Capture the cell that displays the provided text and extract its [x, y] central coordinate. 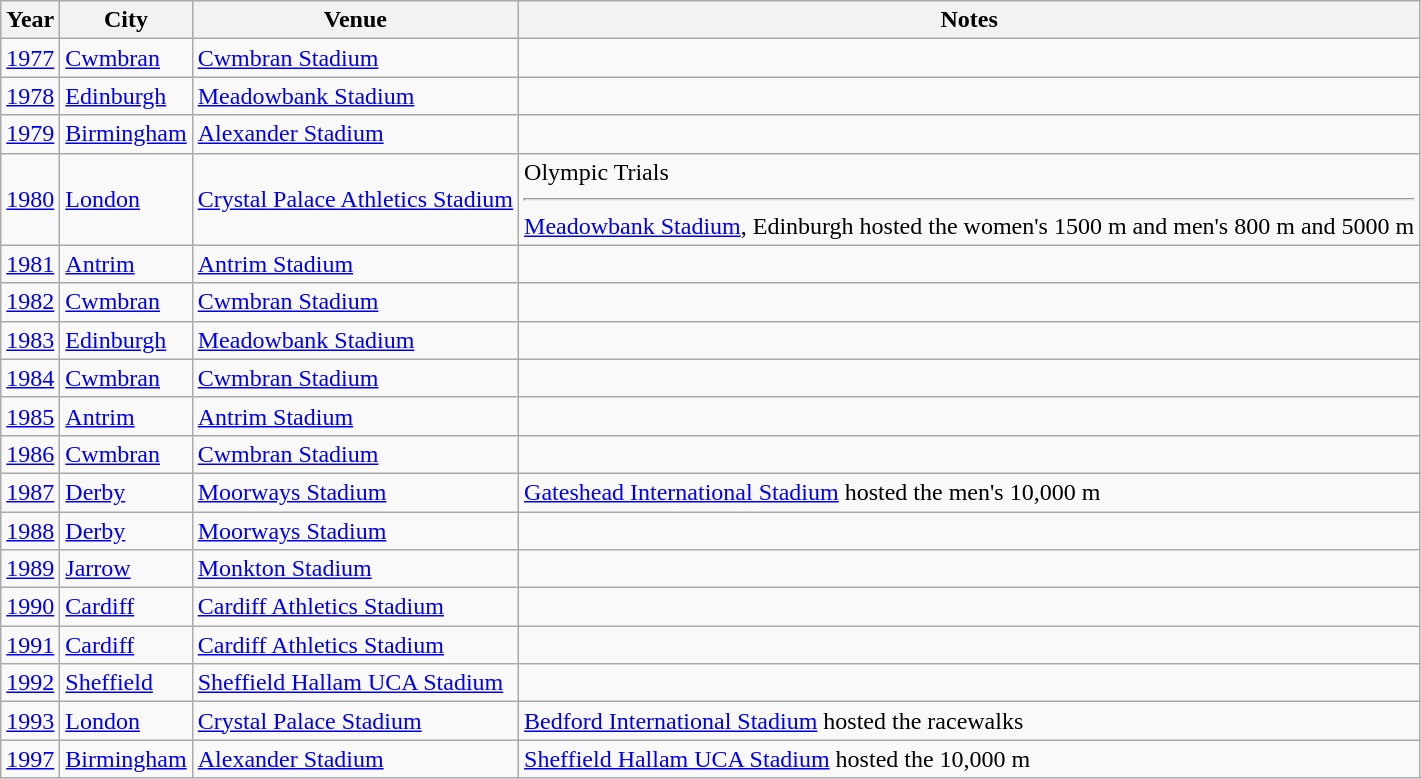
1985 [30, 416]
1980 [30, 199]
1989 [30, 569]
Notes [970, 20]
Gateshead International Stadium hosted the men's 10,000 m [970, 492]
1987 [30, 492]
1991 [30, 645]
1990 [30, 607]
Bedford International Stadium hosted the racewalks [970, 721]
1981 [30, 264]
1997 [30, 759]
Jarrow [126, 569]
Sheffield [126, 683]
1984 [30, 378]
City [126, 20]
1979 [30, 134]
1992 [30, 683]
Sheffield Hallam UCA Stadium [355, 683]
Crystal Palace Stadium [355, 721]
Monkton Stadium [355, 569]
1988 [30, 531]
Venue [355, 20]
1993 [30, 721]
Crystal Palace Athletics Stadium [355, 199]
1986 [30, 454]
Olympic TrialsMeadowbank Stadium, Edinburgh hosted the women's 1500 m and men's 800 m and 5000 m [970, 199]
1977 [30, 58]
Year [30, 20]
1982 [30, 302]
1983 [30, 340]
Sheffield Hallam UCA Stadium hosted the 10,000 m [970, 759]
1978 [30, 96]
